Identify which cell holds the provided text, then report its (x, y) central coordinate. 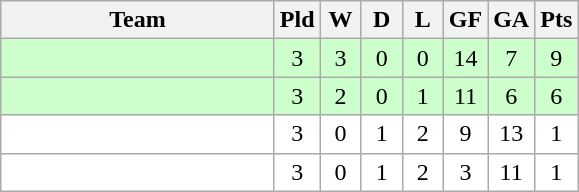
13 (512, 134)
14 (465, 58)
Pld (297, 20)
Team (138, 20)
7 (512, 58)
W (340, 20)
Pts (556, 20)
GA (512, 20)
GF (465, 20)
D (382, 20)
L (422, 20)
